Identify which cell holds the provided text, then report its [x, y] central coordinate. 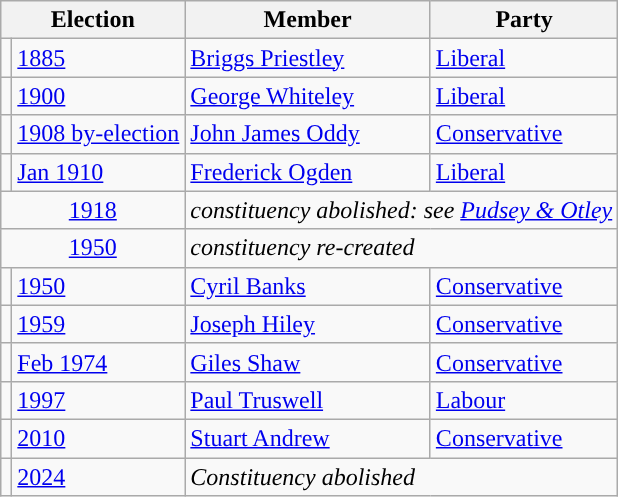
Cyril Banks [308, 286]
1885 [98, 58]
2010 [98, 438]
1908 by-election [98, 134]
Stuart Andrew [308, 438]
Member [308, 20]
constituency re-created [402, 248]
1900 [98, 96]
2024 [98, 477]
1997 [98, 400]
George Whiteley [308, 96]
Constituency abolished [402, 477]
1918 [93, 210]
Giles Shaw [308, 362]
Briggs Priestley [308, 58]
constituency abolished: see Pudsey & Otley [402, 210]
1959 [98, 324]
Joseph Hiley [308, 324]
Labour [524, 400]
Election [93, 20]
Jan 1910 [98, 172]
John James Oddy [308, 134]
Party [524, 20]
Frederick Ogden [308, 172]
Paul Truswell [308, 400]
Feb 1974 [98, 362]
